For the text-containing cell, return its midpoint in (x, y) coordinate format. 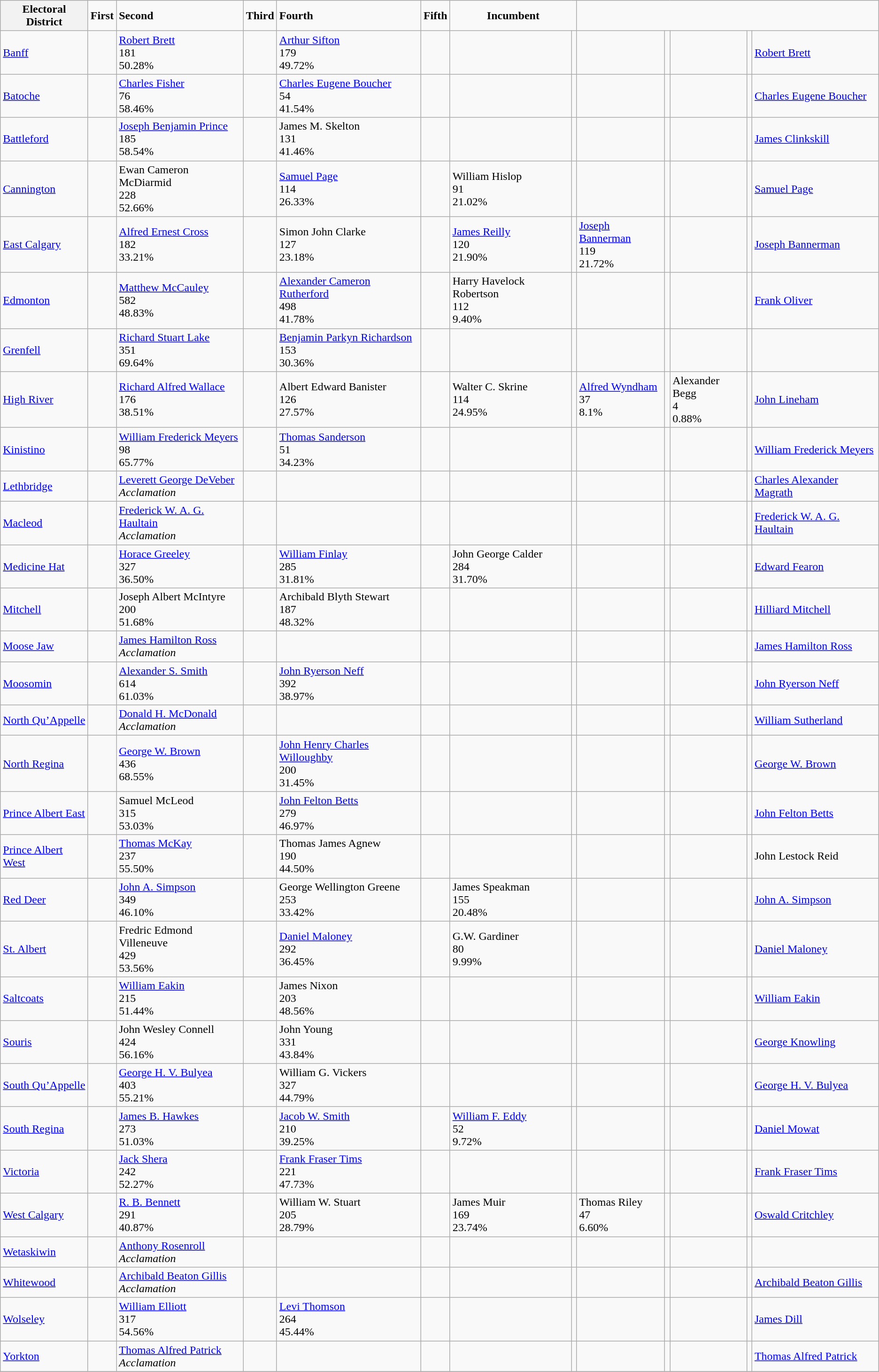
Battleford (44, 139)
James Dill (815, 1319)
William Elliott31754.56% (180, 1319)
Alfred Ernest Cross18233.21% (180, 244)
Batoche (44, 96)
James B. Hawkes27351.03% (180, 1128)
South Qu’Appelle (44, 1085)
Hilliard Mitchell (815, 610)
Horace Greeley32736.50% (180, 566)
George W. Brown43668.55% (180, 764)
St. Albert (44, 949)
Alexander S. Smith61461.03% (180, 683)
Frederick W. A. G. Haultain (815, 523)
Thomas McKay23755.50% (180, 856)
Whitewood (44, 1282)
William Eakin (815, 999)
Fifth (435, 16)
R. B. Bennett29140.87% (180, 1215)
Daniel Maloney (815, 949)
John A. Simpson (815, 899)
Leverett George DeVeberAcclamation (180, 486)
Charles Eugene Boucher (815, 96)
John A. Simpson34946.10% (180, 899)
West Calgary (44, 1215)
South Regina (44, 1128)
North Qu’Appelle (44, 721)
Yorkton (44, 1356)
Fredric Edmond Villeneuve42953.56% (180, 949)
Thomas Alfred Patrick (815, 1356)
John Ryerson Neff39238.97% (348, 683)
Samuel McLeod31553.03% (180, 813)
Archibald Beaton Gillis (815, 1282)
Richard Alfred Wallace17638.51% (180, 399)
Red Deer (44, 899)
Robert Brett (815, 53)
William Frederick Meyers9865.77% (180, 449)
Thomas James Agnew19044.50% (348, 856)
Simon John Clarke12723.18% (348, 244)
Alfred Wyndham378.1% (621, 399)
Medicine Hat (44, 566)
Archibald Blyth Stewart18748.32% (348, 610)
Prince Albert West (44, 856)
William Sutherland (815, 721)
G.W. Gardiner809.99% (510, 949)
James M. Skelton13141.46% (348, 139)
John Lineham (815, 399)
William Frederick Meyers (815, 449)
Kinistino (44, 449)
East Calgary (44, 244)
John Henry Charles Willoughby20031.45% (348, 764)
High River (44, 399)
Albert Edward Banister12627.57% (348, 399)
Harry Havelock Robertson1129.40% (510, 301)
Third (260, 16)
Benjamin Parkyn Richardson15330.36% (348, 350)
Richard Stuart Lake35169.64% (180, 350)
James Clinkskill (815, 139)
Charles Eugene Boucher5441.54% (348, 96)
Fourth (348, 16)
Arthur Sifton17949.72% (348, 53)
George Wellington Greene25333.42% (348, 899)
Frank Oliver (815, 301)
William Hislop9121.02% (510, 189)
Daniel Maloney29236.45% (348, 949)
John Wesley Connell42456.16% (180, 1042)
Joseph Albert McIntyre20051.68% (180, 610)
James Nixon20348.56% (348, 999)
Second (180, 16)
Grenfell (44, 350)
Mitchell (44, 610)
Electoral District (44, 16)
Levi Thomson26445.44% (348, 1319)
John George Calder28431.70% (510, 566)
George H. V. Bulyea (815, 1085)
Edward Fearon (815, 566)
Moose Jaw (44, 646)
James Speakman15520.48% (510, 899)
Jacob W. Smith21039.25% (348, 1128)
Samuel Page11426.33% (348, 189)
Joseph Bannerman (815, 244)
Lethbridge (44, 486)
William Finlay28531.81% (348, 566)
George H. V. Bulyea40355.21% (180, 1085)
Thomas Sanderson5134.23% (348, 449)
Cannington (44, 189)
William F. Eddy529.72% (510, 1128)
Samuel Page (815, 189)
Alexander Cameron Rutherford49841.78% (348, 301)
Matthew McCauley58248.83% (180, 301)
William Eakin21551.44% (180, 999)
William W. Stuart20528.79% (348, 1215)
John Felton Betts27946.97% (348, 813)
Edmonton (44, 301)
John Ryerson Neff (815, 683)
Daniel Mowat (815, 1128)
Banff (44, 53)
Charles Alexander Magrath (815, 486)
James Muir16923.74% (510, 1215)
First (102, 16)
Walter C. Skrine11424.95% (510, 399)
Moosomin (44, 683)
James Hamilton RossAcclamation (180, 646)
John Felton Betts (815, 813)
James Reilly12021.90% (510, 244)
George Knowling (815, 1042)
Saltcoats (44, 999)
Jack Shera24252.27% (180, 1171)
Archibald Beaton GillisAcclamation (180, 1282)
Ewan Cameron McDiarmid22852.66% (180, 189)
Frederick W. A. G. HaultainAcclamation (180, 523)
North Regina (44, 764)
John Young33143.84% (348, 1042)
Wolseley (44, 1319)
Prince Albert East (44, 813)
William G. Vickers32744.79% (348, 1085)
Thomas Alfred PatrickAcclamation (180, 1356)
Thomas Riley476.60% (621, 1215)
Robert Brett18150.28% (180, 53)
James Hamilton Ross (815, 646)
Anthony RosenrollAcclamation (180, 1251)
Oswald Critchley (815, 1215)
John Lestock Reid (815, 856)
Frank Fraser Tims22147.73% (348, 1171)
Donald H. McDonaldAcclamation (180, 721)
Souris (44, 1042)
Charles Fisher7658.46% (180, 96)
Wetaskiwin (44, 1251)
Frank Fraser Tims (815, 1171)
Joseph Bannerman11921.72% (621, 244)
Macleod (44, 523)
Alexander Begg40.88% (709, 399)
Victoria (44, 1171)
Incumbent (513, 16)
George W. Brown (815, 764)
Joseph Benjamin Prince18558.54% (180, 139)
